For the text-containing cell, return its midpoint in (x, y) coordinate format. 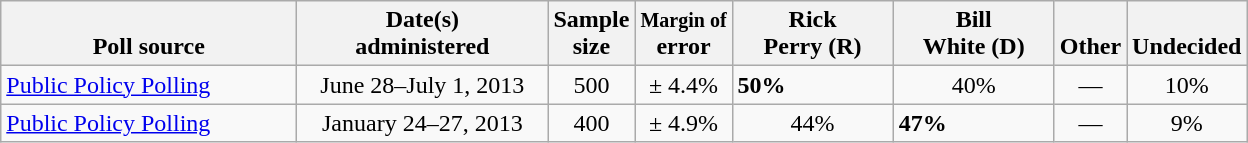
Margin oferror (684, 34)
Other (1090, 34)
47% (974, 123)
500 (592, 85)
44% (812, 123)
± 4.4% (684, 85)
January 24–27, 2013 (422, 123)
BillWhite (D) (974, 34)
10% (1187, 85)
9% (1187, 123)
RickPerry (R) (812, 34)
40% (974, 85)
400 (592, 123)
Date(s)administered (422, 34)
± 4.9% (684, 123)
Samplesize (592, 34)
Poll source (149, 34)
50% (812, 85)
Undecided (1187, 34)
June 28–July 1, 2013 (422, 85)
